Capture the cell that displays the provided text and extract its (x, y) central coordinate. 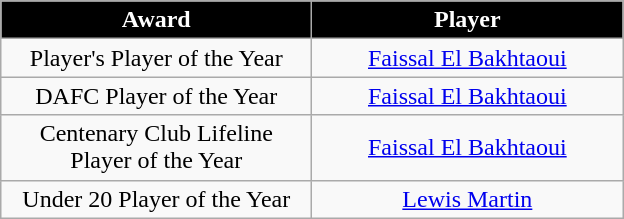
DAFC Player of the Year (156, 96)
Player's Player of the Year (156, 58)
Player (468, 20)
Lewis Martin (468, 199)
Award (156, 20)
Under 20 Player of the Year (156, 199)
Centenary Club Lifeline Player of the Year (156, 148)
